Extract the (x, y) coordinate from the center of the cell holding the provided text.  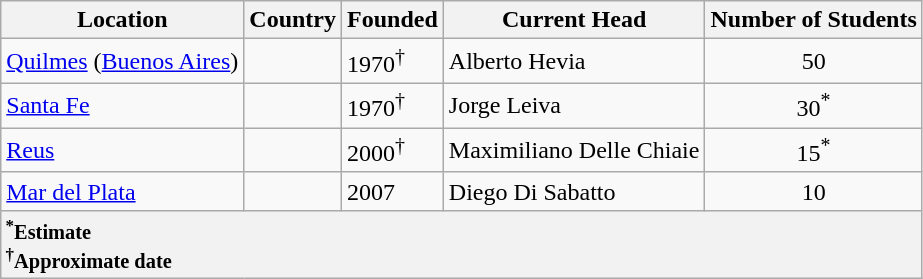
Mar del Plata (122, 191)
2007 (393, 191)
Country (293, 20)
Quilmes (Buenos Aires) (122, 62)
10 (814, 191)
Location (122, 20)
Jorge Leiva (574, 106)
Maximiliano Delle Chiaie (574, 150)
30* (814, 106)
*Estimate†Approximate date (462, 245)
Santa Fe (122, 106)
Diego Di Sabatto (574, 191)
Founded (393, 20)
Reus (122, 150)
15* (814, 150)
2000† (393, 150)
Number of Students (814, 20)
Alberto Hevia (574, 62)
50 (814, 62)
Current Head (574, 20)
